Output the (X, Y) coordinate of the center of the cell containing the given text.  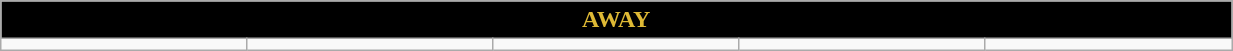
AWAY (616, 20)
